Locate the cell with the specified text and output its (x, y) center coordinate. 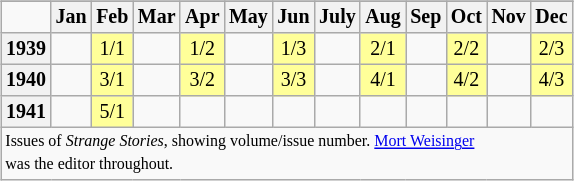
1/2 (202, 48)
Oct (466, 18)
1/1 (112, 48)
2/3 (552, 48)
Aug (382, 18)
July (337, 18)
Jun (294, 18)
Jan (72, 18)
3/3 (294, 80)
Issues of Strange Stories, showing volume/issue number. Mort Weisinger was the editor throughout. (286, 154)
5/1 (112, 112)
1939 (26, 48)
May (248, 18)
4/2 (466, 80)
4/1 (382, 80)
Dec (552, 18)
3/1 (112, 80)
Apr (202, 18)
Mar (156, 18)
Nov (509, 18)
1941 (26, 112)
1/3 (294, 48)
Sep (426, 18)
4/3 (552, 80)
Feb (112, 18)
1940 (26, 80)
3/2 (202, 80)
2/2 (466, 48)
2/1 (382, 48)
